Return the (x, y) coordinate for the center point of the cell that contains the specified text.  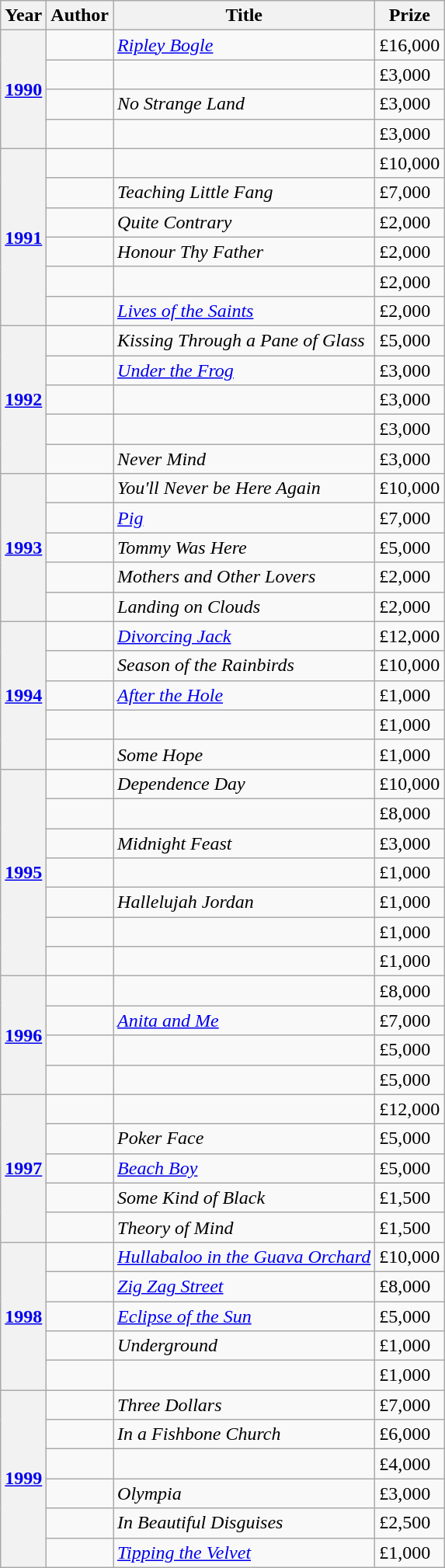
1998 (23, 1316)
Eclipse of the Sun (244, 1316)
Kissing Through a Pane of Glass (244, 340)
Beach Boy (244, 1168)
Lives of the Saints (244, 311)
1994 (23, 695)
In Beautiful Disguises (244, 1523)
£16,000 (410, 45)
No Strange Land (244, 104)
Ripley Bogle (244, 45)
Prize (410, 16)
Title (244, 16)
Tipping the Velvet (244, 1552)
Tommy Was Here (244, 548)
Year (23, 16)
Underground (244, 1346)
Honour Thy Father (244, 252)
Some Kind of Black (244, 1198)
Midnight Feast (244, 843)
Landing on Clouds (244, 607)
Quite Contrary (244, 222)
Teaching Little Fang (244, 193)
Zig Zag Street (244, 1286)
Poker Face (244, 1139)
Dependence Day (244, 784)
Pig (244, 518)
Author (80, 16)
1992 (23, 399)
After the Hole (244, 695)
Olympia (244, 1493)
1993 (23, 548)
Never Mind (244, 459)
Some Hope (244, 754)
1991 (23, 237)
1995 (23, 872)
Hullabaloo in the Guava Orchard (244, 1257)
Hallelujah Jordan (244, 902)
Anita and Me (244, 1020)
You'll Never be Here Again (244, 488)
In a Fishbone Church (244, 1434)
£4,000 (410, 1464)
Mothers and Other Lovers (244, 577)
£2,500 (410, 1523)
Season of the Rainbirds (244, 666)
Theory of Mind (244, 1227)
Three Dollars (244, 1405)
1996 (23, 1035)
Divorcing Jack (244, 636)
1999 (23, 1479)
1997 (23, 1168)
1990 (23, 89)
Under the Frog (244, 370)
£6,000 (410, 1434)
